From the cell containing the given text, extract its center point as (X, Y) coordinate. 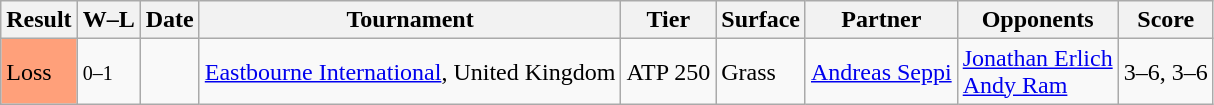
Partner (881, 20)
Eastbourne International, United Kingdom (410, 72)
Andreas Seppi (881, 72)
Jonathan Erlich Andy Ram (1038, 72)
Date (170, 20)
Tournament (410, 20)
0–1 (108, 72)
Tier (668, 20)
Score (1166, 20)
3–6, 3–6 (1166, 72)
ATP 250 (668, 72)
W–L (108, 20)
Loss (39, 72)
Result (39, 20)
Opponents (1038, 20)
Surface (761, 20)
Grass (761, 72)
